Capture the cell that displays the provided text and extract its (X, Y) central coordinate. 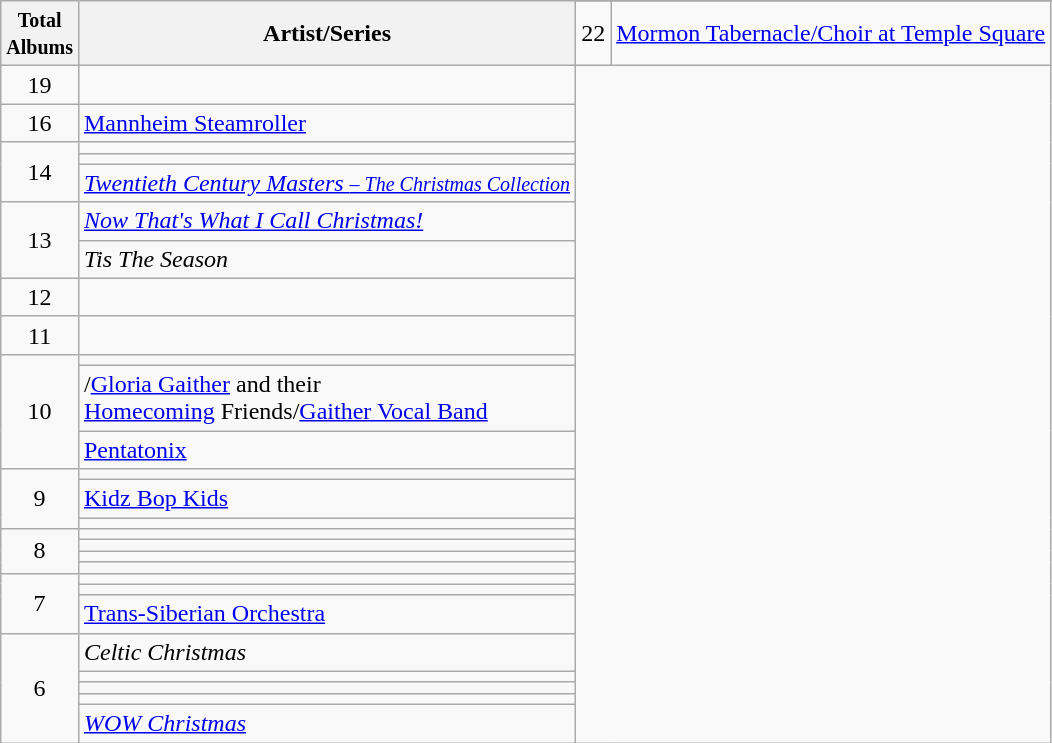
Celtic Christmas (326, 652)
13 (40, 240)
11 (40, 335)
Tis The Season (326, 259)
8 (40, 551)
Twentieth Century Masters – The Christmas Collection (326, 183)
9 (40, 499)
7 (40, 603)
TotalAlbums (40, 34)
Kidz Bop Kids (326, 499)
Mormon Tabernacle/Choir at Temple Square (831, 34)
Now That's What I Call Christmas! (326, 221)
6 (40, 688)
Artist/Series (326, 34)
12 (40, 297)
16 (40, 123)
14 (40, 172)
WOW Christmas (326, 723)
Trans-Siberian Orchestra (326, 614)
Pentatonix (326, 449)
/Gloria Gaither and theirHomecoming Friends/Gaither Vocal Band (326, 398)
19 (40, 85)
10 (40, 411)
Mannheim Steamroller (326, 123)
22 (594, 34)
